Search for the cell housing the specified text and yield its (x, y) center coordinate. 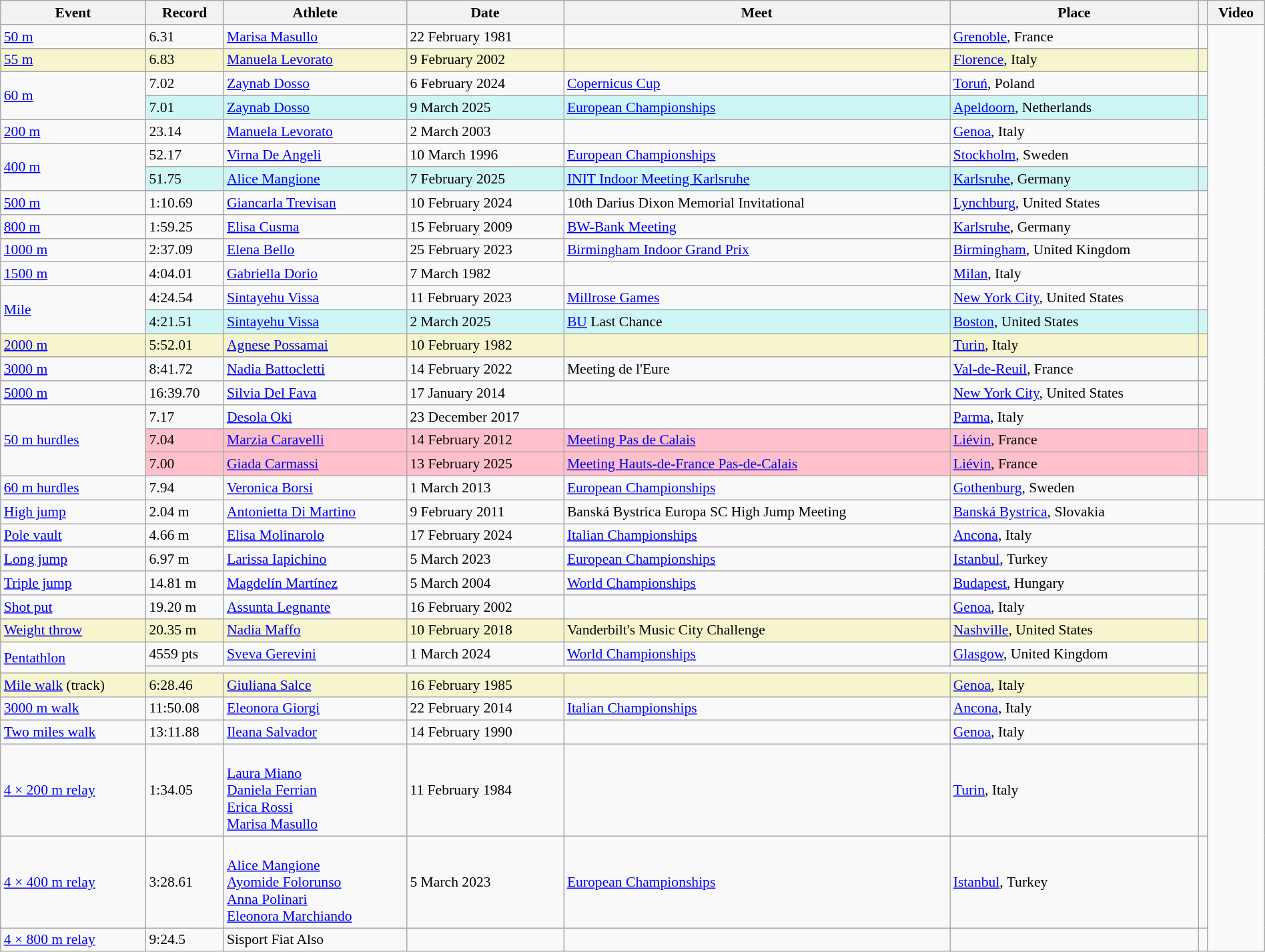
5000 m (73, 393)
Budapest, Hungary (1074, 583)
7 March 1982 (484, 274)
13:11.88 (184, 733)
51.75 (184, 179)
6.83 (184, 60)
4:24.54 (184, 298)
7.94 (184, 488)
10 February 2018 (484, 630)
60 m (73, 96)
19.20 m (184, 607)
2.04 m (184, 512)
Assunta Legnante (315, 607)
Athlete (315, 13)
Record (184, 13)
25 February 2023 (484, 250)
Parma, Italy (1074, 417)
8:41.72 (184, 370)
55 m (73, 60)
1 March 2013 (484, 488)
Giancarla Trevisan (315, 203)
2:37.09 (184, 250)
11 February 2023 (484, 298)
Event (73, 13)
Grenoble, France (1074, 37)
14 February 2022 (484, 370)
Date (484, 13)
20.35 m (184, 630)
6.97 m (184, 560)
4 × 200 m relay (73, 791)
9 February 2002 (484, 60)
10 March 1996 (484, 155)
22 February 1981 (484, 37)
60 m hurdles (73, 488)
9 February 2011 (484, 512)
Elisa Cusma (315, 227)
800 m (73, 227)
Boston, United States (1074, 322)
Virna De Angeli (315, 155)
Apeldoorn, Netherlands (1074, 108)
Giada Carmassi (315, 464)
4.66 m (184, 536)
Elena Bello (315, 250)
Elisa Molinarolo (315, 536)
Vanderbilt's Music City Challenge (757, 630)
Gothenburg, Sweden (1074, 488)
23.14 (184, 131)
23 December 2017 (484, 417)
Eleonora Giorgi (315, 708)
5:52.01 (184, 346)
Meet (757, 13)
Mile (73, 310)
Weight throw (73, 630)
1000 m (73, 250)
Millrose Games (757, 298)
Ileana Salvador (315, 733)
Shot put (73, 607)
4:04.01 (184, 274)
4 × 800 m relay (73, 940)
Copernicus Cup (757, 84)
Place (1074, 13)
Pole vault (73, 536)
52.17 (184, 155)
Video (1236, 13)
16:39.70 (184, 393)
50 m (73, 37)
Toruń, Poland (1074, 84)
7.01 (184, 108)
3000 m walk (73, 708)
15 February 2009 (484, 227)
Nadia Battocletti (315, 370)
5 March 2004 (484, 583)
Agnese Possamai (315, 346)
Meeting de l'Eure (757, 370)
Milan, Italy (1074, 274)
16 February 2002 (484, 607)
7 February 2025 (484, 179)
4 × 400 m relay (73, 882)
3000 m (73, 370)
Alice MangioneAyomide FolorunsoAnna PolinariEleonora Marchiando (315, 882)
BW-Bank Meeting (757, 227)
Banská Bystrica, Slovakia (1074, 512)
Birmingham, United Kingdom (1074, 250)
6.31 (184, 37)
7.00 (184, 464)
10 February 1982 (484, 346)
9:24.5 (184, 940)
Florence, Italy (1074, 60)
9 March 2025 (484, 108)
500 m (73, 203)
Desola Oki (315, 417)
Magdelín Martínez (315, 583)
Nashville, United States (1074, 630)
Silvia Del Fava (315, 393)
2 March 2025 (484, 322)
Banská Bystrica Europa SC High Jump Meeting (757, 512)
4559 pts (184, 654)
Birmingham Indoor Grand Prix (757, 250)
Long jump (73, 560)
50 m hurdles (73, 440)
Giuliana Salce (315, 685)
4:21.51 (184, 322)
Sisport Fiat Also (315, 940)
14.81 m (184, 583)
6:28.46 (184, 685)
High jump (73, 512)
1 March 2024 (484, 654)
16 February 1985 (484, 685)
Lynchburg, United States (1074, 203)
400 m (73, 167)
10 February 2024 (484, 203)
Stockholm, Sweden (1074, 155)
17 February 2024 (484, 536)
Gabriella Dorio (315, 274)
Meeting Hauts-de-France Pas-de-Calais (757, 464)
Marzia Caravelli (315, 440)
7.04 (184, 440)
Marisa Masullo (315, 37)
13 February 2025 (484, 464)
7.17 (184, 417)
INIT Indoor Meeting Karlsruhe (757, 179)
17 January 2014 (484, 393)
Triple jump (73, 583)
1:10.69 (184, 203)
11:50.08 (184, 708)
Laura MianoDaniela FerrianErica RossiMarisa Masullo (315, 791)
10th Darius Dixon Memorial Invitational (757, 203)
Alice Mangione (315, 179)
3:28.61 (184, 882)
Meeting Pas de Calais (757, 440)
2000 m (73, 346)
Pentathlon (73, 658)
1:34.05 (184, 791)
2 March 2003 (484, 131)
7.02 (184, 84)
BU Last Chance (757, 322)
Sveva Gerevini (315, 654)
Mile walk (track) (73, 685)
Larissa Iapichino (315, 560)
200 m (73, 131)
Glasgow, United Kingdom (1074, 654)
6 February 2024 (484, 84)
22 February 2014 (484, 708)
Veronica Borsi (315, 488)
14 February 1990 (484, 733)
Two miles walk (73, 733)
14 February 2012 (484, 440)
1:59.25 (184, 227)
1500 m (73, 274)
Antonietta Di Martino (315, 512)
Val-de-Reuil, France (1074, 370)
11 February 1984 (484, 791)
Nadia Maffo (315, 630)
